Capture the cell that displays the provided text and extract its (X, Y) central coordinate. 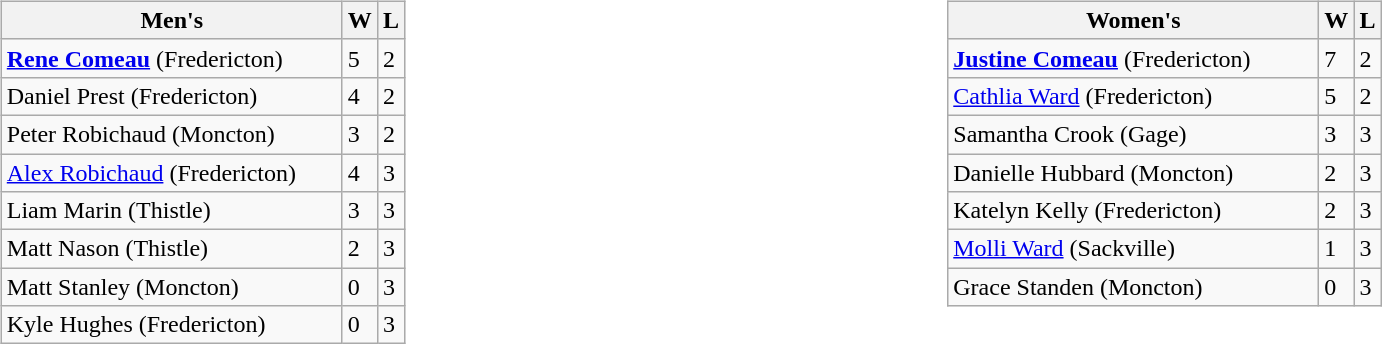
Men's (172, 20)
Women's (1134, 20)
Samantha Crook (Gage) (1134, 134)
Daniel Prest (Fredericton) (172, 96)
Peter Robichaud (Moncton) (172, 134)
Molli Ward (Sackville) (1134, 249)
Rene Comeau (Fredericton) (172, 58)
1 (1336, 249)
7 (1336, 58)
Danielle Hubbard (Moncton) (1134, 173)
Katelyn Kelly (Fredericton) (1134, 211)
Matt Stanley (Moncton) (172, 287)
Alex Robichaud (Fredericton) (172, 173)
Liam Marin (Thistle) (172, 211)
Cathlia Ward (Fredericton) (1134, 96)
Matt Nason (Thistle) (172, 249)
Kyle Hughes (Fredericton) (172, 325)
Grace Standen (Moncton) (1134, 287)
Justine Comeau (Fredericton) (1134, 58)
